Extract the (X, Y) coordinate from the center of the cell holding the provided text.  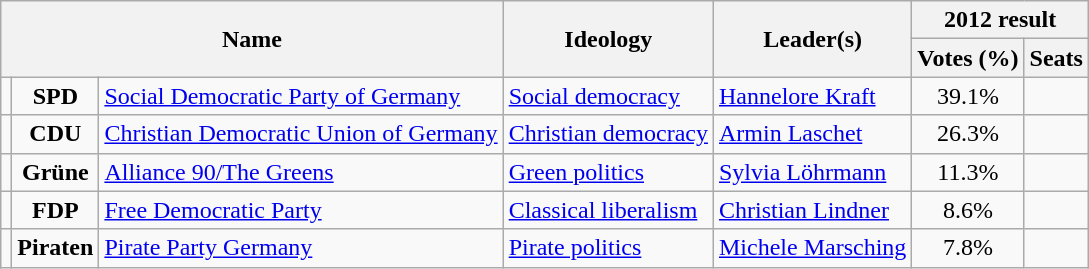
Christian Democratic Union of Germany (301, 134)
39.1% (968, 96)
2012 result (1000, 20)
Pirate Party Germany (301, 248)
Name (252, 39)
Seats (1056, 58)
FDP (56, 210)
Christian Lindner (812, 210)
Free Democratic Party (301, 210)
Ideology (608, 39)
Michele Marsching (812, 248)
26.3% (968, 134)
Leader(s) (812, 39)
8.6% (968, 210)
Social democracy (608, 96)
Pirate politics (608, 248)
CDU (56, 134)
Classical liberalism (608, 210)
Alliance 90/The Greens (301, 172)
Piraten (56, 248)
Armin Laschet (812, 134)
Social Democratic Party of Germany (301, 96)
7.8% (968, 248)
Sylvia Löhrmann (812, 172)
Grüne (56, 172)
Hannelore Kraft (812, 96)
SPD (56, 96)
Christian democracy (608, 134)
Green politics (608, 172)
Votes (%) (968, 58)
11.3% (968, 172)
